Return [X, Y] of the center of cell containing provided text 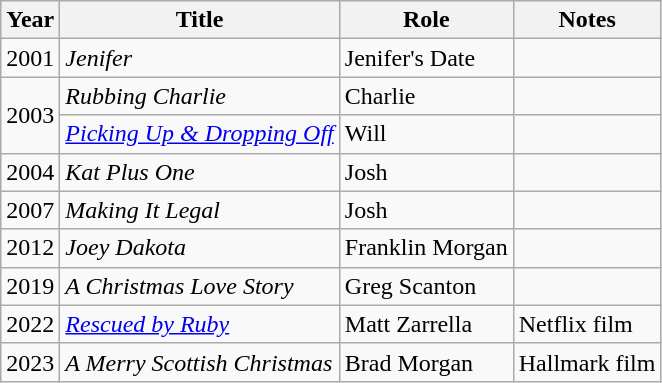
Matt Zarrella [426, 324]
Netflix film [587, 324]
Kat Plus One [200, 172]
Will [426, 134]
Brad Morgan [426, 362]
Picking Up & Dropping Off [200, 134]
Rubbing Charlie [200, 96]
Jenifer [200, 58]
2001 [30, 58]
2012 [30, 248]
A Merry Scottish Christmas [200, 362]
Joey Dakota [200, 248]
Jenifer's Date [426, 58]
Year [30, 20]
Rescued by Ruby [200, 324]
Greg Scanton [426, 286]
Role [426, 20]
2003 [30, 115]
Title [200, 20]
A Christmas Love Story [200, 286]
2019 [30, 286]
Hallmark film [587, 362]
2022 [30, 324]
2007 [30, 210]
Notes [587, 20]
Making It Legal [200, 210]
Franklin Morgan [426, 248]
Charlie [426, 96]
2004 [30, 172]
2023 [30, 362]
